Locate the cell with the specified text and output its (X, Y) center coordinate. 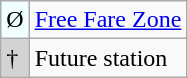
† (15, 58)
Free Fare Zone (108, 20)
Ø (15, 20)
Future station (108, 58)
